From the cell containing the given text, extract its center point as (x, y) coordinate. 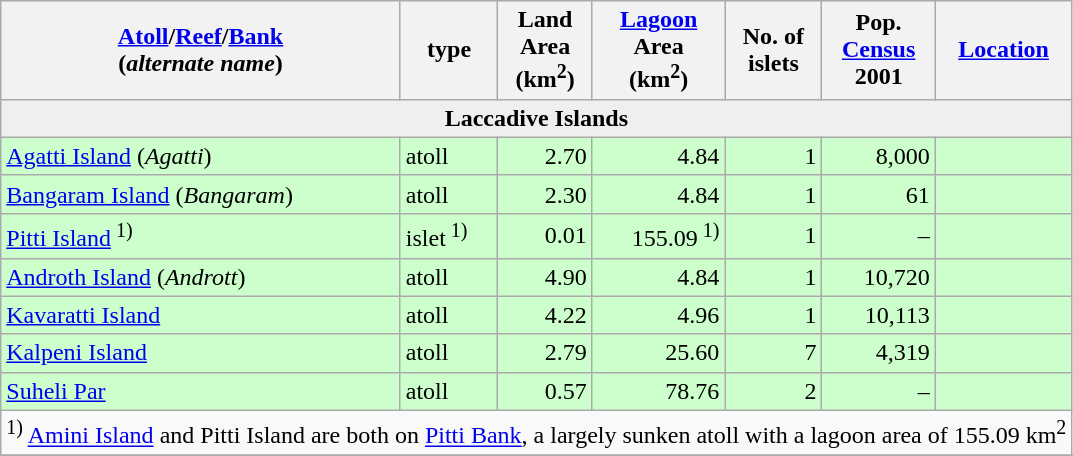
2 (774, 391)
2.30 (545, 194)
Agatti Island (Agatti) (201, 156)
155.09 1) (658, 236)
7 (774, 353)
Location (1004, 50)
2.79 (545, 353)
4.22 (545, 315)
0.01 (545, 236)
LagoonArea(km2) (658, 50)
0.57 (545, 391)
10,113 (878, 315)
Pitti Island 1) (201, 236)
LandArea(km2) (545, 50)
islet 1) (449, 236)
1) Amini Island and Pitti Island are both on Pitti Bank, a largely sunken atoll with a lagoon area of 155.09 km2 (536, 432)
8,000 (878, 156)
Kavaratti Island (201, 315)
10,720 (878, 277)
Pop.Census2001 (878, 50)
Bangaram Island (Bangaram) (201, 194)
Laccadive Islands (536, 118)
4.96 (658, 315)
No. ofislets (774, 50)
61 (878, 194)
Suheli Par (201, 391)
78.76 (658, 391)
Atoll/Reef/Bank(alternate name) (201, 50)
4,319 (878, 353)
2.70 (545, 156)
Androth Island (Andrott) (201, 277)
4.90 (545, 277)
25.60 (658, 353)
type (449, 50)
Kalpeni Island (201, 353)
